Pinpoint the cell where the given text exists, returning its [X, Y] midpoint coordinate. 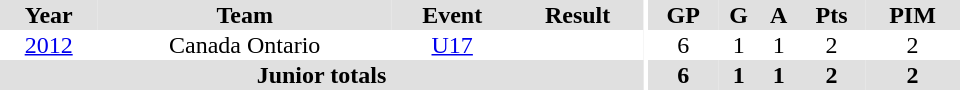
2012 [48, 45]
Junior totals [322, 75]
G [738, 15]
Pts [832, 15]
U17 [452, 45]
PIM [912, 15]
Event [452, 15]
A [778, 15]
Canada Ontario [244, 45]
Team [244, 15]
GP [684, 15]
Year [48, 15]
Result [578, 15]
